Detect which cell encompasses the target text, then output its [x, y] center coordinate. 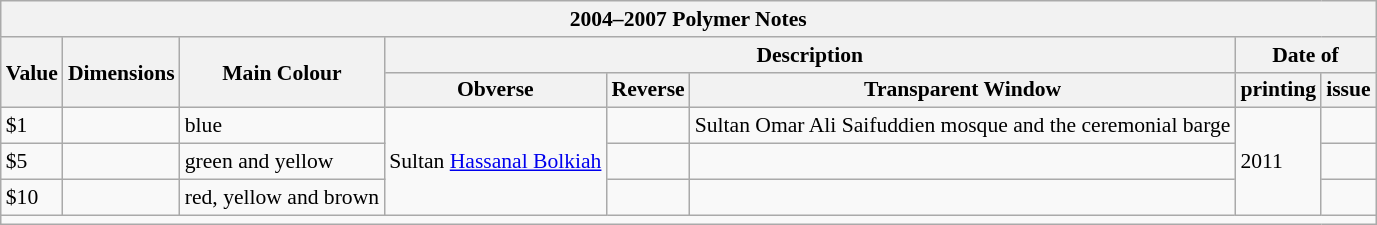
2011 [1278, 162]
Reverse [648, 90]
printing [1278, 90]
Dimensions [122, 72]
Description [810, 55]
2004–2007 Polymer Notes [688, 19]
red, yellow and brown [282, 197]
Date of [1305, 55]
Main Colour [282, 72]
blue [282, 126]
Sultan Omar Ali Saifuddien mosque and the ceremonial barge [963, 126]
green and yellow [282, 162]
Sultan Hassanal Bolkiah [495, 162]
Value [32, 72]
$10 [32, 197]
$5 [32, 162]
$1 [32, 126]
issue [1348, 90]
Obverse [495, 90]
Transparent Window [963, 90]
